Find where the given text appears and provide that cell's center as (x, y) coordinate. 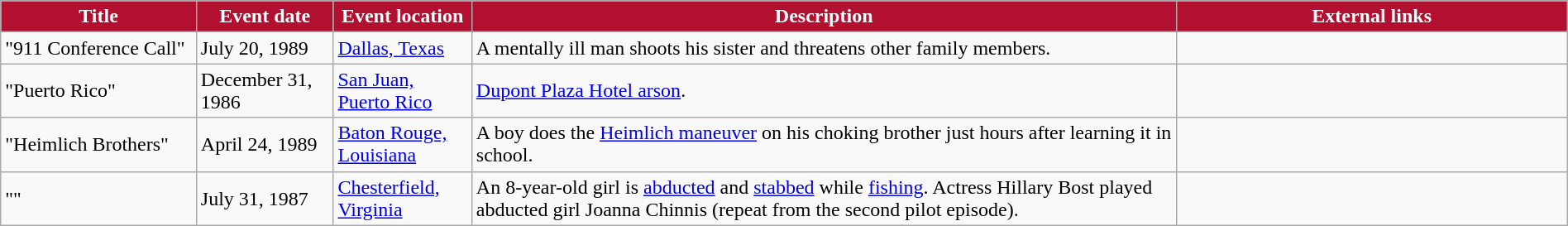
Chesterfield, Virginia (402, 199)
Dallas, Texas (402, 48)
"Heimlich Brothers" (99, 144)
"" (99, 199)
A mentally ill man shoots his sister and threatens other family members. (824, 48)
Title (99, 17)
April 24, 1989 (265, 144)
Dupont Plaza Hotel arson. (824, 91)
Event date (265, 17)
External links (1371, 17)
December 31, 1986 (265, 91)
"Puerto Rico" (99, 91)
July 31, 1987 (265, 199)
Baton Rouge, Louisiana (402, 144)
A boy does the Heimlich maneuver on his choking brother just hours after learning it in school. (824, 144)
"911 Conference Call" (99, 48)
San Juan, Puerto Rico (402, 91)
Description (824, 17)
Event location (402, 17)
July 20, 1989 (265, 48)
